Determine the [x, y] coordinate at the center of the cell enclosing the given text.  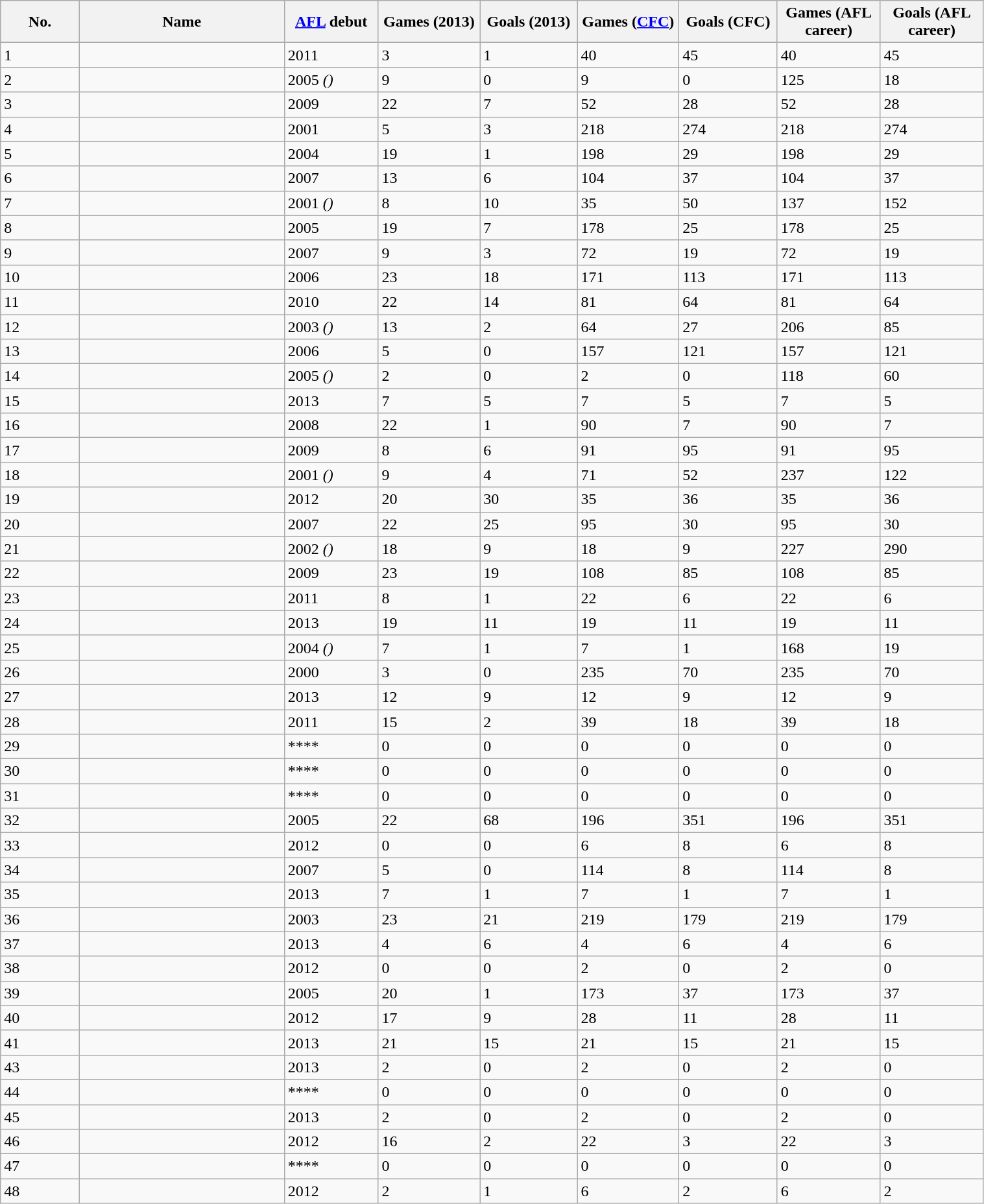
Games (2013) [429, 22]
Games (AFL career) [829, 22]
60 [931, 376]
2010 [331, 302]
206 [829, 326]
46 [40, 1142]
2000 [331, 672]
31 [40, 796]
2002 () [331, 549]
Games (CFC) [628, 22]
122 [931, 475]
50 [728, 203]
118 [829, 376]
48 [40, 1191]
152 [931, 203]
2003 [331, 919]
Goals (AFL career) [931, 22]
47 [40, 1166]
44 [40, 1092]
71 [628, 475]
2008 [331, 426]
AFL debut [331, 22]
290 [931, 549]
38 [40, 969]
Name [182, 22]
2004 () [331, 647]
168 [829, 647]
43 [40, 1067]
33 [40, 845]
125 [829, 80]
2003 () [331, 326]
2001 [331, 129]
2004 [331, 154]
41 [40, 1042]
34 [40, 870]
24 [40, 623]
237 [829, 475]
26 [40, 672]
227 [829, 549]
32 [40, 821]
Goals (2013) [529, 22]
No. [40, 22]
68 [529, 821]
Goals (CFC) [728, 22]
137 [829, 203]
